Return [X, Y] of the center of cell containing provided text 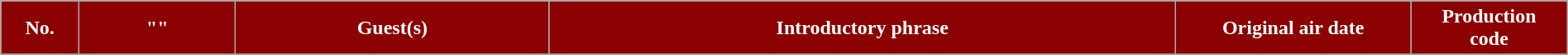
"" [157, 28]
Production code [1489, 28]
Guest(s) [392, 28]
No. [40, 28]
Introductory phrase [863, 28]
Original air date [1293, 28]
